Locate the cell with the specified text and output its (X, Y) center coordinate. 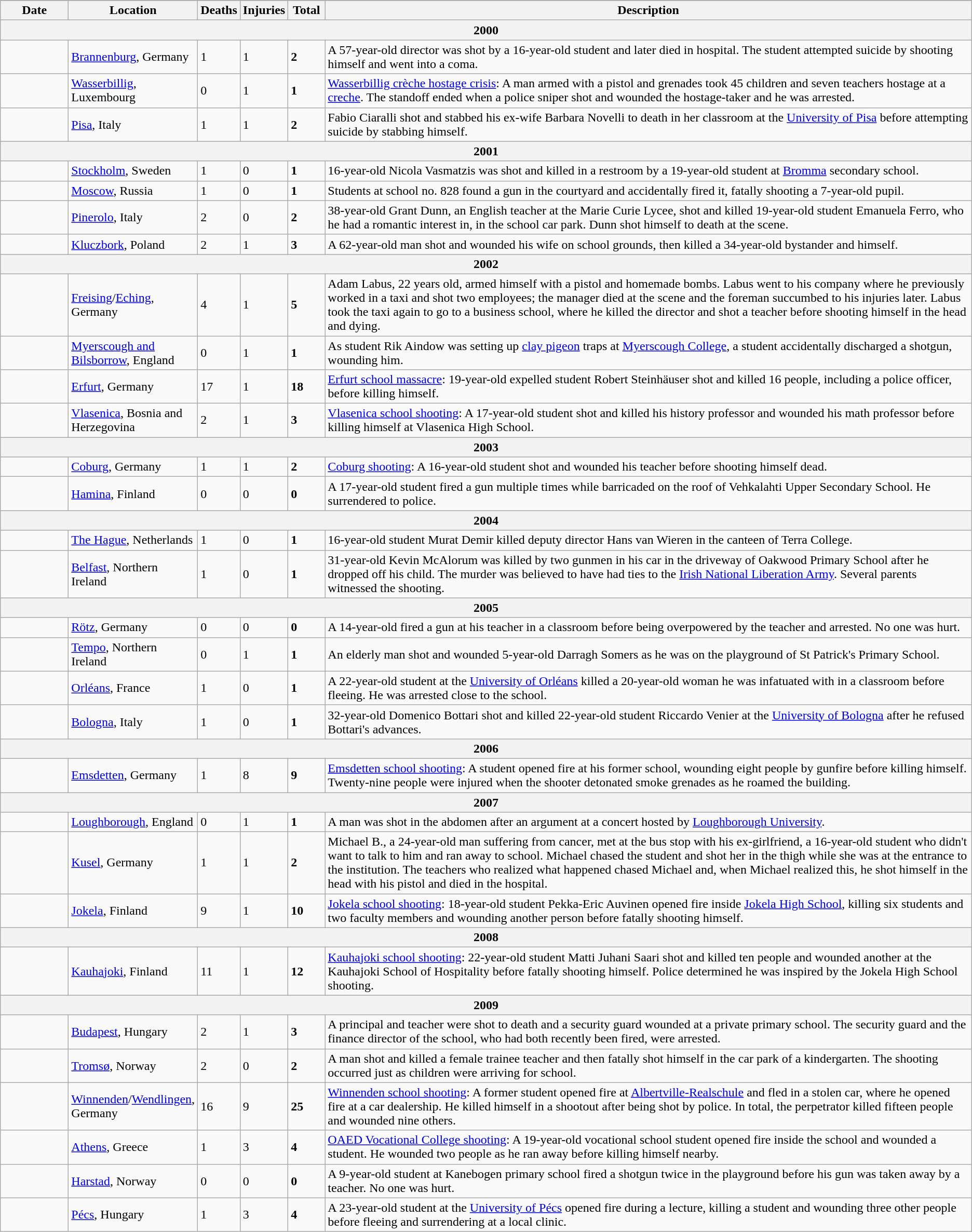
Location (133, 10)
2004 (486, 520)
Belfast, Northern Ireland (133, 574)
A 9-year-old student at Kanebogen primary school fired a shotgun twice in the playground before his gun was taken away by a teacher. No one was hurt. (648, 1181)
A 17-year-old student fired a gun multiple times while barricaded on the roof of Vehkalahti Upper Secondary School. He surrendered to police. (648, 493)
Kusel, Germany (133, 863)
Kluczbork, Poland (133, 244)
Description (648, 10)
5 (306, 304)
Athens, Greece (133, 1147)
Injuries (264, 10)
16-year-old student Murat Demir killed deputy director Hans van Wieren in the canteen of Terra College. (648, 540)
2008 (486, 938)
Myerscough and Bilsborrow, England (133, 352)
Coburg shooting: A 16-year-old student shot and wounded his teacher before shooting himself dead. (648, 467)
18 (306, 386)
A 62-year-old man shot and wounded his wife on school grounds, then killed a 34-year-old bystander and himself. (648, 244)
16 (219, 1106)
Jokela, Finland (133, 911)
11 (219, 971)
10 (306, 911)
Deaths (219, 10)
Erfurt, Germany (133, 386)
2003 (486, 447)
The Hague, Netherlands (133, 540)
16-year-old Nicola Vasmatzis was shot and killed in a restroom by a 19-year-old student at Bromma secondary school. (648, 171)
Winnenden/Wendlingen, Germany (133, 1106)
2005 (486, 608)
Vlasenica, Bosnia and Herzegovina (133, 421)
As student Rik Aindow was setting up clay pigeon traps at Myerscough College, a student accidentally discharged a shotgun, wounding him. (648, 352)
Total (306, 10)
Moscow, Russia (133, 191)
Kauhajoki, Finland (133, 971)
Wasserbillig, Luxembourg (133, 90)
17 (219, 386)
A 14-year-old fired a gun at his teacher in a classroom before being overpowered by the teacher and arrested. No one was hurt. (648, 627)
Hamina, Finland (133, 493)
Coburg, Germany (133, 467)
8 (264, 775)
2000 (486, 30)
Orléans, France (133, 688)
2007 (486, 802)
Brannenburg, Germany (133, 57)
2006 (486, 748)
12 (306, 971)
2001 (486, 151)
Students at school no. 828 found a gun in the courtyard and accidentally fired it, fatally shooting a 7-year-old pupil. (648, 191)
Bologna, Italy (133, 722)
Tempo, Northern Ireland (133, 654)
32-year-old Domenico Bottari shot and killed 22-year-old student Riccardo Venier at the University of Bologna after he refused Bottari's advances. (648, 722)
Pécs, Hungary (133, 1214)
Emsdetten, Germany (133, 775)
2009 (486, 1005)
2002 (486, 264)
Budapest, Hungary (133, 1032)
Tromsø, Norway (133, 1066)
Pisa, Italy (133, 125)
Rötz, Germany (133, 627)
Stockholm, Sweden (133, 171)
A man was shot in the abdomen after an argument at a concert hosted by Loughborough University. (648, 822)
Loughborough, England (133, 822)
Pinerolo, Italy (133, 217)
Freising/Eching, Germany (133, 304)
25 (306, 1106)
An elderly man shot and wounded 5-year-old Darragh Somers as he was on the playground of St Patrick's Primary School. (648, 654)
Harstad, Norway (133, 1181)
Date (34, 10)
